Locate the cell with the specified text and output its [X, Y] center coordinate. 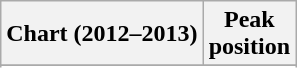
Chart (2012–2013) [102, 34]
Peakposition [249, 34]
